Return the [X, Y] coordinate for the center point of the cell that contains the specified text.  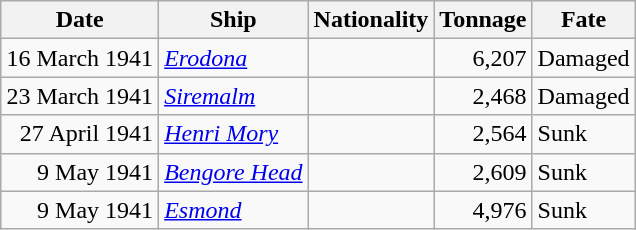
2,468 [483, 96]
Date [80, 20]
Ship [234, 20]
Henri Mory [234, 134]
Nationality [371, 20]
Esmond [234, 210]
6,207 [483, 58]
Fate [584, 20]
Siremalm [234, 96]
27 April 1941 [80, 134]
Bengore Head [234, 172]
2,564 [483, 134]
16 March 1941 [80, 58]
2,609 [483, 172]
Erodona [234, 58]
Tonnage [483, 20]
4,976 [483, 210]
23 March 1941 [80, 96]
